Provide the (X, Y) coordinate of the cell's center where the given text is located.  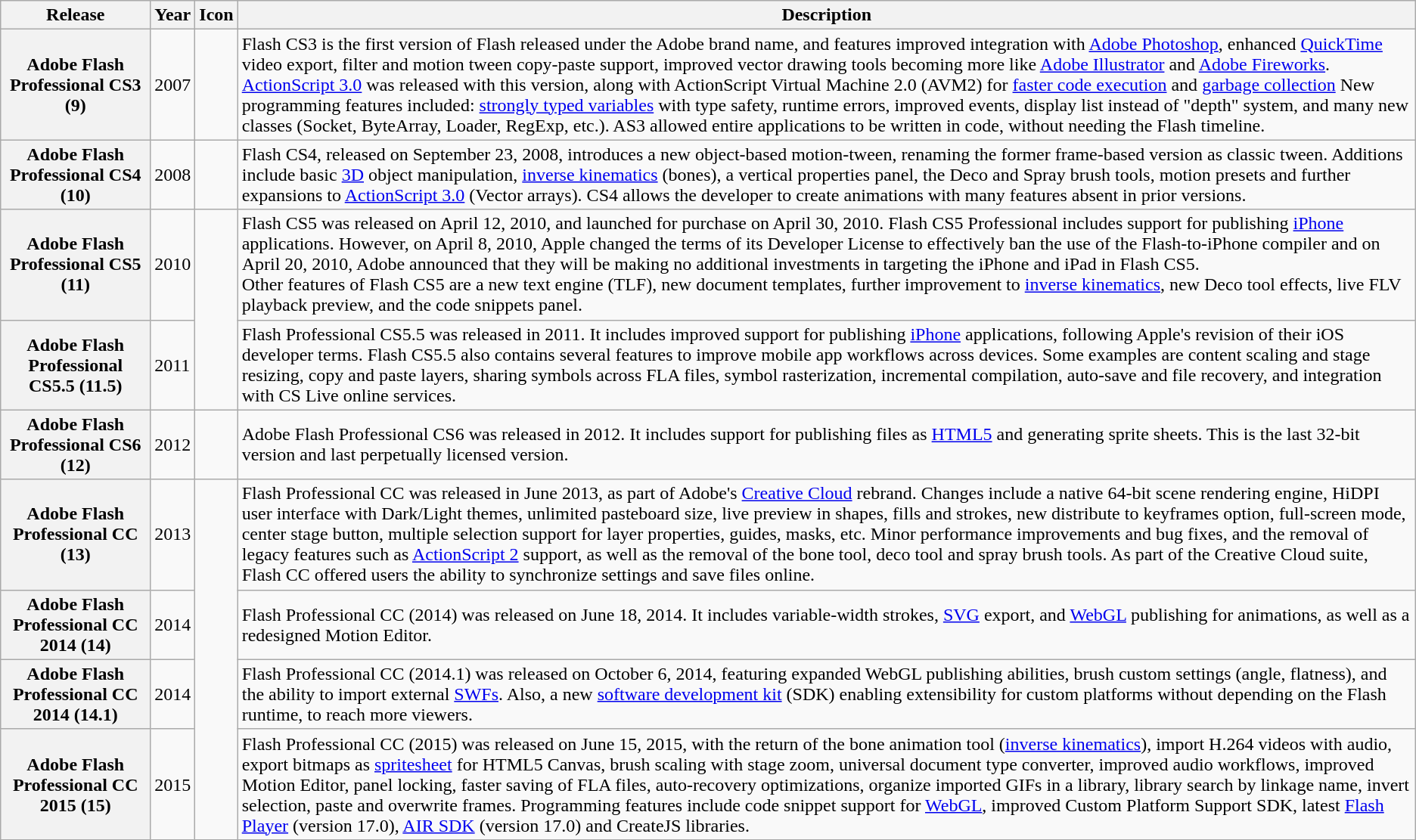
Adobe Flash Professional CS5.5 (11.5) (76, 364)
Adobe Flash Professional CC (13) (76, 535)
2007 (172, 85)
Adobe Flash Professional CC 2014 (14) (76, 625)
Adobe Flash Professional CS5 (11) (76, 265)
2011 (172, 364)
Adobe Flash Professional CS4 (10) (76, 175)
Adobe Flash Professional CC 2015 (15) (76, 784)
2012 (172, 445)
Year (172, 15)
Adobe Flash Professional CS3 (9) (76, 85)
2013 (172, 535)
2010 (172, 265)
2015 (172, 784)
Release (76, 15)
Adobe Flash Professional CC 2014 (14.1) (76, 694)
Description (826, 15)
Icon (216, 15)
2008 (172, 175)
Adobe Flash Professional CS6 (12) (76, 445)
